Find where the given text appears and provide that cell's center as [X, Y] coordinate. 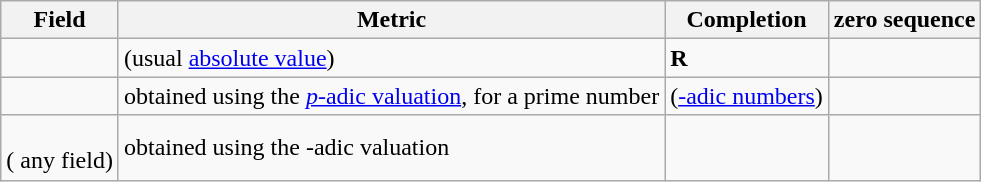
(-adic numbers) [747, 96]
(usual absolute value) [391, 58]
Completion [747, 20]
Field [60, 20]
R [747, 58]
obtained using the -adic valuation [391, 148]
zero sequence [904, 20]
( any field) [60, 148]
Metric [391, 20]
obtained using the p-adic valuation, for a prime number [391, 96]
